Provide the [X, Y] coordinate of the cell's center where the given text is located.  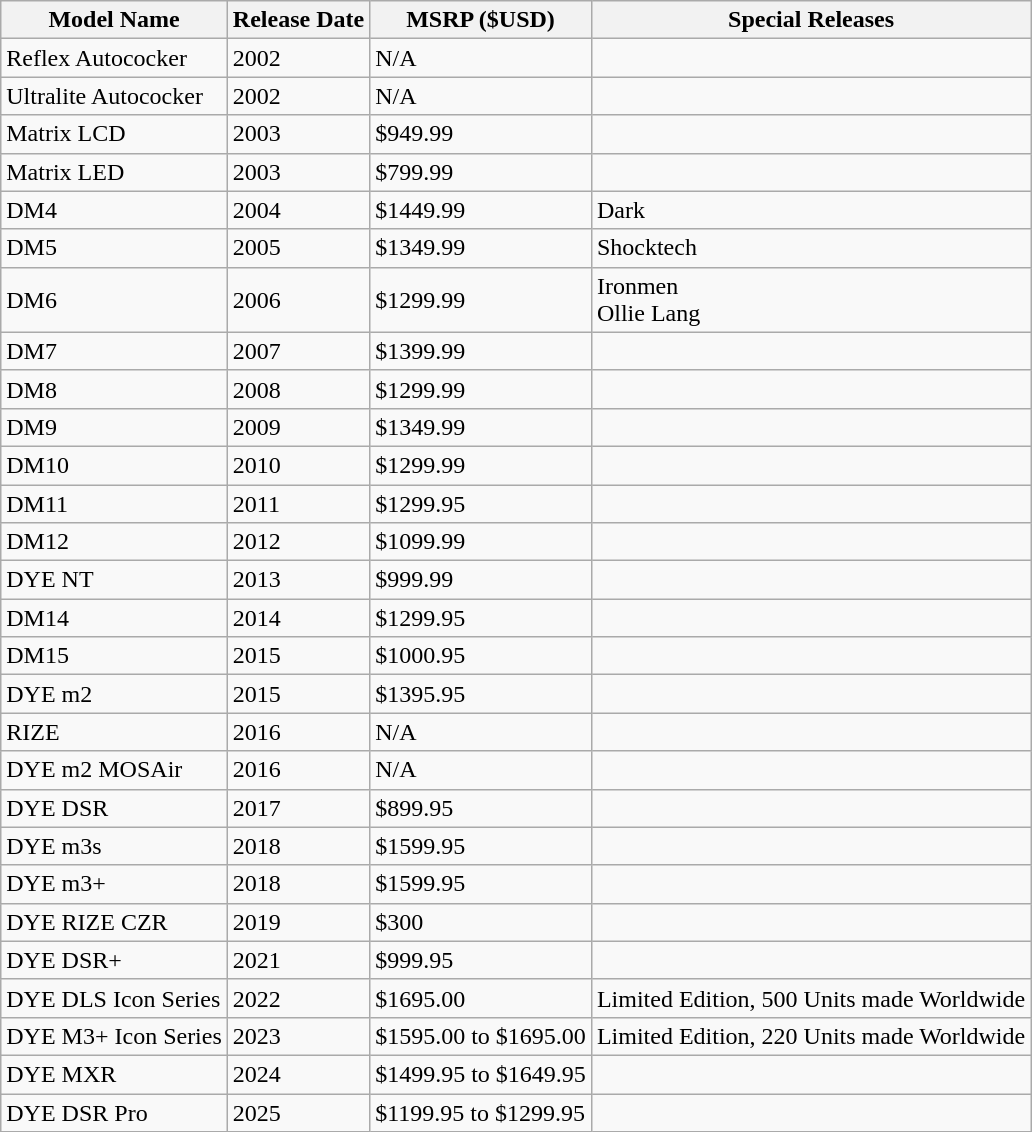
DM5 [114, 248]
DYE MXR [114, 1074]
Dark [810, 210]
2019 [298, 922]
2007 [298, 351]
2012 [298, 542]
RIZE [114, 732]
$899.95 [481, 808]
2008 [298, 389]
2023 [298, 1036]
$1695.00 [481, 998]
Ultralite Autococker [114, 96]
$1395.95 [481, 694]
DM6 [114, 300]
Reflex Autococker [114, 58]
DM14 [114, 618]
MSRP ($USD) [481, 20]
$949.99 [481, 134]
DYE M3+ Icon Series [114, 1036]
2013 [298, 580]
2024 [298, 1074]
2005 [298, 248]
DYE m3+ [114, 884]
DYE m3s [114, 846]
DM8 [114, 389]
2022 [298, 998]
Release Date [298, 20]
DM9 [114, 427]
Limited Edition, 220 Units made Worldwide [810, 1036]
DYE NT [114, 580]
$999.95 [481, 960]
2004 [298, 210]
$1595.00 to $1695.00 [481, 1036]
DYE DSR+ [114, 960]
$1000.95 [481, 656]
DM10 [114, 465]
$1499.95 to $1649.95 [481, 1074]
DYE m2 MOSAir [114, 770]
$1399.99 [481, 351]
2014 [298, 618]
$1449.99 [481, 210]
2025 [298, 1113]
DM11 [114, 503]
$799.99 [481, 172]
DYE m2 [114, 694]
$999.99 [481, 580]
$1099.99 [481, 542]
DYE DSR [114, 808]
Limited Edition, 500 Units made Worldwide [810, 998]
2011 [298, 503]
DM4 [114, 210]
2021 [298, 960]
2010 [298, 465]
$1199.95 to $1299.95 [481, 1113]
Model Name [114, 20]
2017 [298, 808]
DYE DLS Icon Series [114, 998]
$300 [481, 922]
2009 [298, 427]
Special Releases [810, 20]
DYE DSR Pro [114, 1113]
Matrix LED [114, 172]
DM15 [114, 656]
DM7 [114, 351]
DYE RIZE CZR [114, 922]
DM12 [114, 542]
Shocktech [810, 248]
2006 [298, 300]
Matrix LCD [114, 134]
Ironmen Ollie Lang [810, 300]
